Search for the cell housing the specified text and yield its [X, Y] center coordinate. 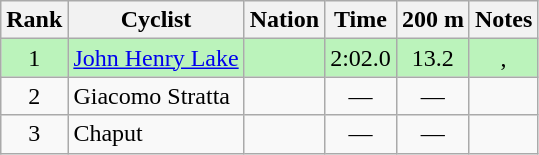
2 [34, 96]
200 m [432, 20]
John Henry Lake [156, 58]
Rank [34, 20]
Chaput [156, 134]
Time [361, 20]
Nation [284, 20]
13.2 [432, 58]
Cyclist [156, 20]
, [503, 58]
Notes [503, 20]
1 [34, 58]
3 [34, 134]
2:02.0 [361, 58]
Giacomo Stratta [156, 96]
